Output the (X, Y) coordinate of the center of the cell containing the given text.  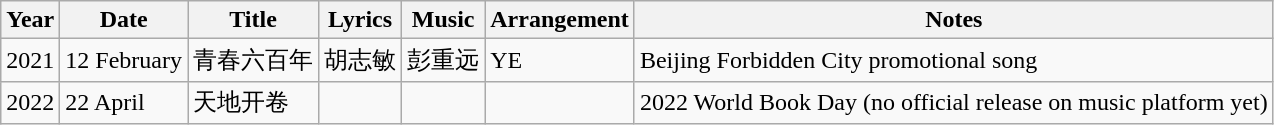
YE (560, 60)
胡志敏 (360, 60)
Music (444, 20)
22 April (124, 102)
Year (30, 20)
Title (254, 20)
2022 World Book Day (no official release on music platform yet) (954, 102)
青春六百年 (254, 60)
2022 (30, 102)
Date (124, 20)
天地开卷 (254, 102)
Notes (954, 20)
彭重远 (444, 60)
Beijing Forbidden City promotional song (954, 60)
Lyrics (360, 20)
Arrangement (560, 20)
2021 (30, 60)
12 February (124, 60)
